Output the [x, y] coordinate of the center of the cell containing the given text.  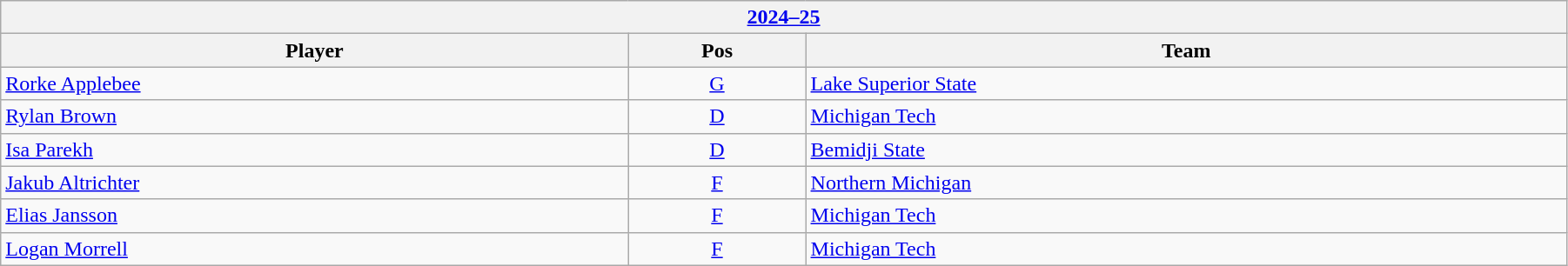
Lake Superior State [1186, 83]
Jakub Altrichter [315, 183]
Rylan Brown [315, 116]
2024–25 [784, 17]
Player [315, 50]
Rorke Applebee [315, 83]
Isa Parekh [315, 150]
Northern Michigan [1186, 183]
Pos [717, 50]
G [717, 83]
Elias Jansson [315, 216]
Bemidji State [1186, 150]
Logan Morrell [315, 249]
Team [1186, 50]
